Identify which cell holds the provided text, then report its [x, y] central coordinate. 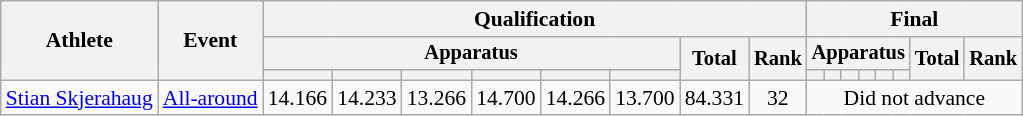
All-around [210, 98]
13.700 [644, 98]
14.700 [506, 98]
Stian Skjerahaug [80, 98]
32 [778, 98]
14.166 [298, 98]
Qualification [535, 19]
84.331 [714, 98]
Event [210, 40]
14.266 [576, 98]
13.266 [436, 98]
Final [914, 19]
Athlete [80, 40]
Did not advance [914, 98]
14.233 [366, 98]
